Extract the [x, y] coordinate from the center of the cell holding the provided text.  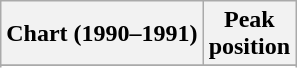
Chart (1990–1991) [102, 34]
Peakposition [249, 34]
